Output the [x, y] coordinate of the center of the cell containing the given text.  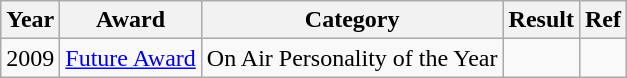
Ref [602, 20]
2009 [30, 58]
Result [541, 20]
Year [30, 20]
On Air Personality of the Year [352, 58]
Category [352, 20]
Future Award [131, 58]
Award [131, 20]
